Return [x, y] of the center of cell containing provided text 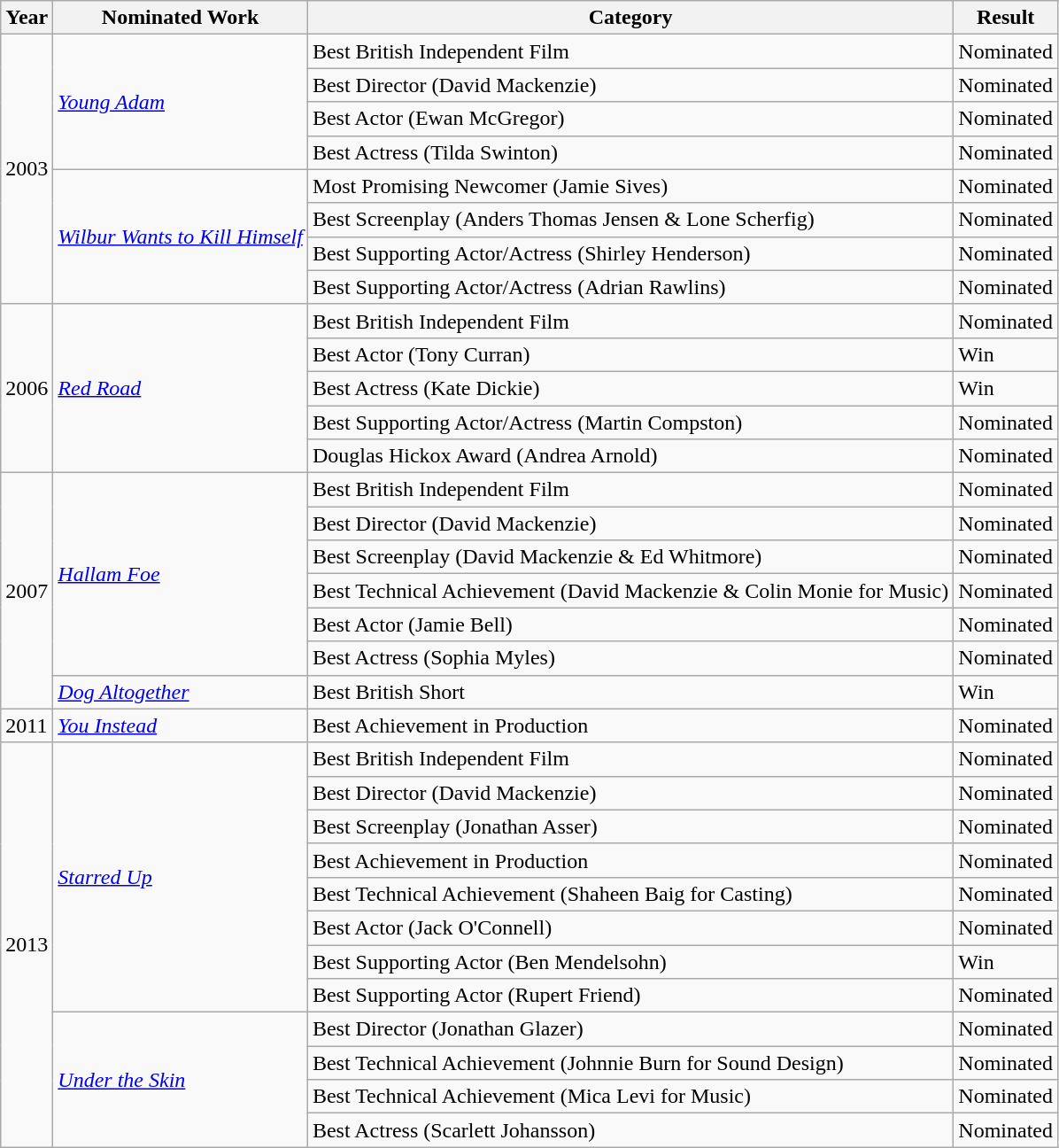
Best Screenplay (Anders Thomas Jensen & Lone Scherfig) [630, 220]
Best Technical Achievement (Mica Levi for Music) [630, 1097]
Wilbur Wants to Kill Himself [181, 237]
Best Actor (Tony Curran) [630, 354]
Best British Short [630, 692]
Dog Altogether [181, 692]
Best Technical Achievement (David Mackenzie & Colin Monie for Music) [630, 591]
Nominated Work [181, 18]
Most Promising Newcomer (Jamie Sives) [630, 186]
2003 [27, 169]
Best Supporting Actor (Ben Mendelsohn) [630, 961]
Best Screenplay (Jonathan Asser) [630, 826]
2006 [27, 388]
You Instead [181, 725]
Best Actress (Scarlett Johansson) [630, 1130]
Best Actor (Ewan McGregor) [630, 119]
Best Actor (Jamie Bell) [630, 624]
Starred Up [181, 877]
Best Actor (Jack O'Connell) [630, 927]
Year [27, 18]
2013 [27, 944]
Result [1006, 18]
2011 [27, 725]
Best Supporting Actor/Actress (Adrian Rawlins) [630, 287]
Best Actress (Tilda Swinton) [630, 152]
Best Actress (Kate Dickie) [630, 388]
Douglas Hickox Award (Andrea Arnold) [630, 456]
2007 [27, 591]
Best Supporting Actor (Rupert Friend) [630, 996]
Best Supporting Actor/Actress (Martin Compston) [630, 423]
Red Road [181, 388]
Best Screenplay (David Mackenzie & Ed Whitmore) [630, 557]
Category [630, 18]
Best Actress (Sophia Myles) [630, 658]
Best Supporting Actor/Actress (Shirley Henderson) [630, 253]
Under the Skin [181, 1080]
Hallam Foe [181, 574]
Best Technical Achievement (Shaheen Baig for Casting) [630, 894]
Best Director (Jonathan Glazer) [630, 1029]
Young Adam [181, 102]
Best Technical Achievement (Johnnie Burn for Sound Design) [630, 1063]
